Output the [x, y] coordinate of the center of the cell containing the given text.  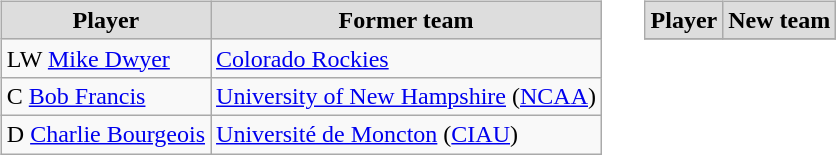
University of New Hampshire (NCAA) [406, 96]
C Bob Francis [106, 96]
Université de Moncton (CIAU) [406, 134]
LW Mike Dwyer [106, 58]
Former team [406, 20]
D Charlie Bourgeois [106, 134]
New team [780, 20]
Colorado Rockies [406, 58]
